Provide the (X, Y) coordinate of the cell's center where the given text is located.  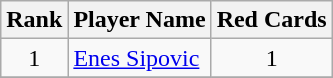
Red Cards (272, 20)
Enes Sipovic (140, 58)
Rank (34, 20)
Player Name (140, 20)
